Return the (X, Y) coordinate for the center point of the cell that contains the specified text.  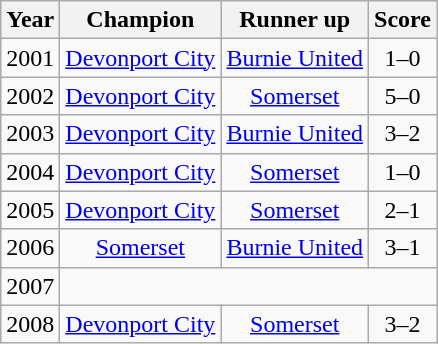
Runner up (295, 20)
2001 (30, 58)
2005 (30, 210)
Year (30, 20)
2007 (30, 286)
5–0 (403, 96)
3–1 (403, 248)
2–1 (403, 210)
Champion (140, 20)
2008 (30, 324)
2002 (30, 96)
2003 (30, 134)
Score (403, 20)
2006 (30, 248)
2004 (30, 172)
